For the text-containing cell, return its midpoint in (x, y) coordinate format. 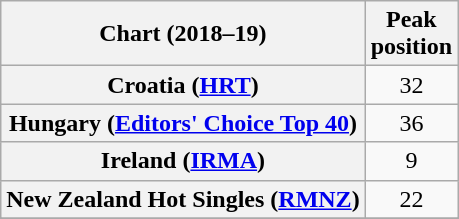
Hungary (Editors' Choice Top 40) (183, 123)
New Zealand Hot Singles (RMNZ) (183, 199)
36 (411, 123)
Ireland (IRMA) (183, 161)
Chart (2018–19) (183, 34)
32 (411, 85)
Peakposition (411, 34)
Croatia (HRT) (183, 85)
22 (411, 199)
9 (411, 161)
